Return the [X, Y] coordinate for the center point of the cell that contains the specified text.  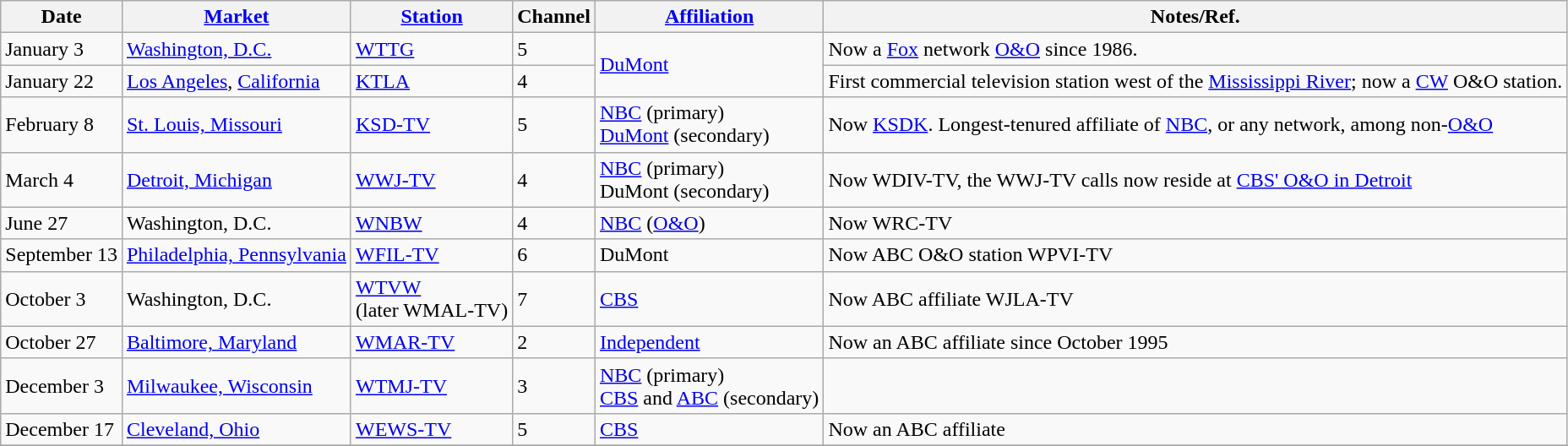
Now WRC-TV [1195, 223]
Now a Fox network O&O since 1986. [1195, 49]
KTLA [431, 81]
Date [62, 17]
NBC (primary) CBS and ABC (secondary) [709, 385]
Now WDIV-TV, the WWJ-TV calls now reside at CBS' O&O in Detroit [1195, 179]
October 27 [62, 342]
Detroit, Michigan [237, 179]
Now ABC O&O station WPVI-TV [1195, 255]
January 3 [62, 49]
WMAR-TV [431, 342]
6 [554, 255]
Baltimore, Maryland [237, 342]
Now ABC affiliate WJLA-TV [1195, 299]
February 8 [62, 125]
First commercial television station west of the Mississippi River; now a CW O&O station. [1195, 81]
Philadelphia, Pennsylvania [237, 255]
January 22 [62, 81]
Now an ABC affiliate since October 1995 [1195, 342]
WTMJ-TV [431, 385]
December 3 [62, 385]
WEWS-TV [431, 429]
2 [554, 342]
September 13 [62, 255]
Independent [709, 342]
October 3 [62, 299]
3 [554, 385]
WFIL-TV [431, 255]
WWJ-TV [431, 179]
Milwaukee, Wisconsin [237, 385]
7 [554, 299]
Channel [554, 17]
December 17 [62, 429]
WNBW [431, 223]
Now KSDK. Longest-tenured affiliate of NBC, or any network, among non-O&O [1195, 125]
Now an ABC affiliate [1195, 429]
NBC (O&O) [709, 223]
Los Angeles, California [237, 81]
Notes/Ref. [1195, 17]
KSD-TV [431, 125]
June 27 [62, 223]
WTTG [431, 49]
Station [431, 17]
St. Louis, Missouri [237, 125]
Cleveland, Ohio [237, 429]
Affiliation [709, 17]
WTVW (later WMAL-TV) [431, 299]
March 4 [62, 179]
Market [237, 17]
